From the cell containing the given text, extract its center point as (X, Y) coordinate. 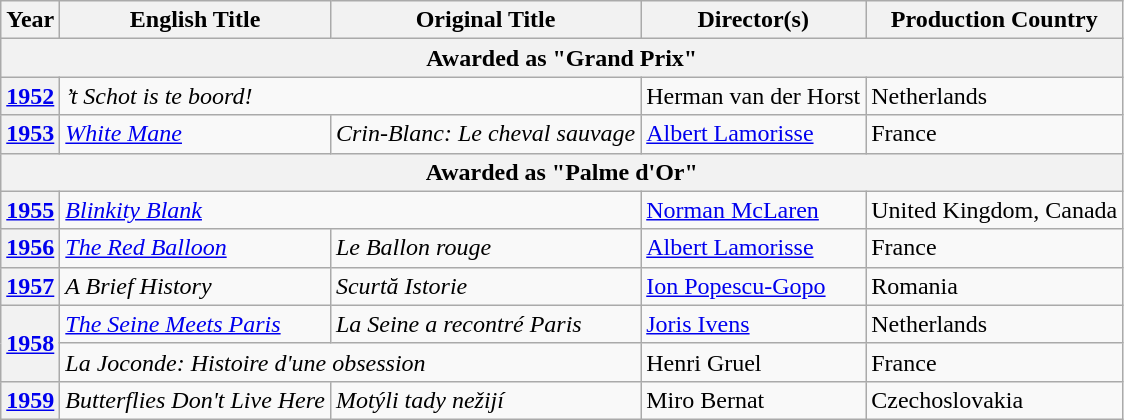
Joris Ivens (754, 324)
’t Schot is te boord! (350, 96)
A Brief History (196, 286)
Miro Bernat (754, 400)
Le Ballon rouge (485, 248)
La Joconde: Histoire d'une obsession (350, 362)
1953 (30, 134)
Czechoslovakia (994, 400)
United Kingdom, Canada (994, 210)
The Seine Meets Paris (196, 324)
White Mane (196, 134)
Ion Popescu-Gopo (754, 286)
The Red Balloon (196, 248)
Butterflies Don't Live Here (196, 400)
1956 (30, 248)
Romania (994, 286)
Scurtă Istorie (485, 286)
1958 (30, 343)
Original Title (485, 20)
English Title (196, 20)
Blinkity Blank (350, 210)
Henri Gruel (754, 362)
1957 (30, 286)
Awarded as "Grand Prix" (562, 58)
Awarded as "Palme d'Or" (562, 172)
Herman van der Horst (754, 96)
Norman McLaren (754, 210)
1959 (30, 400)
Crin-Blanc: Le cheval sauvage (485, 134)
Director(s) (754, 20)
Year (30, 20)
La Seine a recontré Paris (485, 324)
1952 (30, 96)
Motýli tady nežijí (485, 400)
Production Country (994, 20)
1955 (30, 210)
